Determine the (x, y) coordinate at the center of the cell enclosing the given text.  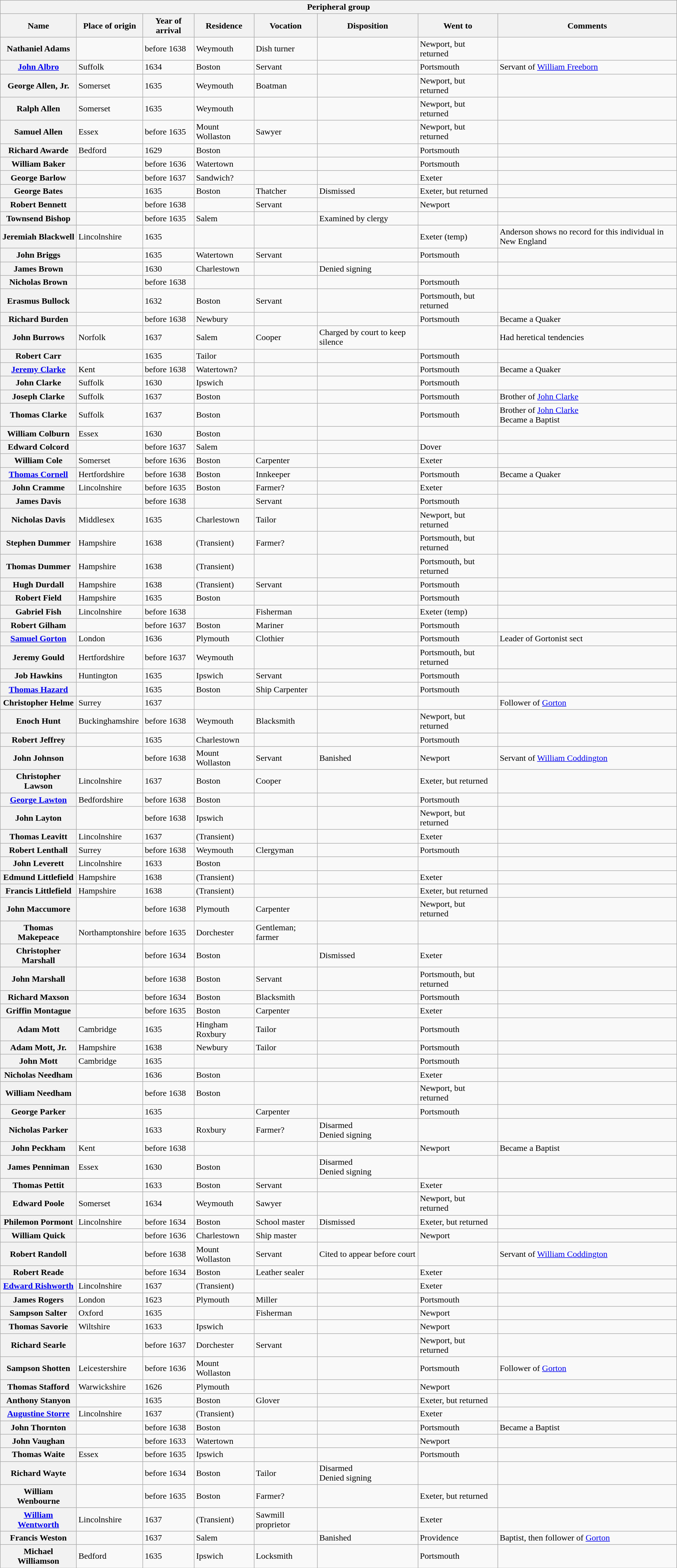
Francis Littlefield (39, 891)
Edward Colcord (39, 447)
Anderson shows no record for this individual in New England (587, 237)
Bedfordshire (110, 800)
Peripheral group (338, 7)
Clothier (286, 639)
Christopher Lawson (39, 782)
John Clarke (39, 383)
Hugh Durdall (39, 585)
Robert Reade (39, 1272)
Robert Field (39, 598)
James Penniman (39, 1167)
Year of arrival (169, 26)
Thomas Hazard (39, 689)
Miller (286, 1299)
Enoch Hunt (39, 721)
Richard Maxson (39, 997)
William Quick (39, 1235)
Innkeeper (286, 474)
John Cramme (39, 488)
Robert Jeffrey (39, 740)
John Layton (39, 818)
Christopher Marshall (39, 956)
Name (39, 26)
Baptist, then follower of Gorton (587, 1538)
Job Hawkins (39, 676)
Sandwich? (224, 177)
Richard Wayte (39, 1473)
Hingham Roxbury (224, 1029)
Locksmith (286, 1556)
Anthony Stanyon (39, 1400)
Samuel Gorton (39, 639)
Ralph Allen (39, 108)
Wiltshire (110, 1327)
Roxbury (224, 1130)
Thomas Leavitt (39, 836)
George Parker (39, 1112)
Michael Williamson (39, 1556)
Warwickshire (110, 1387)
Examined by clergy (368, 218)
Place of origin (110, 26)
John Johnson (39, 758)
Richard Awarde (39, 150)
Comments (587, 26)
Nicholas Brown (39, 282)
Denied signing (368, 269)
James Brown (39, 269)
Clergyman (286, 850)
1623 (169, 1299)
John Burrows (39, 338)
Sampson Shotten (39, 1368)
Leicestershire (110, 1368)
Edward Poole (39, 1203)
Sawmill proprietor (286, 1519)
Christopher Helme (39, 703)
Norfolk (110, 338)
Adam Mott, Jr. (39, 1048)
Philemon Pormont (39, 1222)
John Thornton (39, 1427)
Thatcher (286, 191)
Went to (458, 26)
Thomas Dummer (39, 566)
John Leverett (39, 864)
Middlesex (110, 520)
George Bates (39, 191)
Joseph Clarke (39, 396)
Disposition (368, 26)
Robert Gilham (39, 625)
Vocation (286, 26)
John Marshall (39, 978)
1626 (169, 1387)
Dish turner (286, 49)
Oxford (110, 1313)
Ship Carpenter (286, 689)
John Briggs (39, 255)
Nathaniel Adams (39, 49)
Stephen Dummer (39, 543)
James Davis (39, 501)
Robert Lenthall (39, 850)
William Baker (39, 164)
1629 (169, 150)
George Allen, Jr. (39, 86)
Charged by court to keep silence (368, 338)
George Barlow (39, 177)
Thomas Pettit (39, 1185)
George Lawton (39, 800)
John Peckham (39, 1148)
School master (286, 1222)
Nicholas Needham (39, 1075)
John Albro (39, 67)
Robert Bennett (39, 204)
Huntington (110, 676)
Thomas Savorie (39, 1327)
Jeremiah Blackwell (39, 237)
Glover (286, 1400)
Boatman (286, 86)
Watertown? (224, 369)
Thomas Waite (39, 1455)
William Wenbourne (39, 1496)
James Rogers (39, 1299)
Had heretical tendencies (587, 338)
Buckinghamshire (110, 721)
1632 (169, 300)
Robert Randoll (39, 1254)
Jeremy Gould (39, 657)
Richard Searle (39, 1345)
Brother of John Clarke Became a Baptist (587, 415)
Ship master (286, 1235)
Adam Mott (39, 1029)
Thomas Stafford (39, 1387)
John Maccumore (39, 909)
Thomas Cornell (39, 474)
Thomas Clarke (39, 415)
John Mott (39, 1061)
Francis Weston (39, 1538)
Gabriel Fish (39, 612)
Dover (458, 447)
Brother of John Clarke (587, 396)
Leader of Gortonist sect (587, 639)
before 1633 (169, 1441)
William Needham (39, 1093)
Samuel Allen (39, 132)
Providence (458, 1538)
Erasmus Bullock (39, 300)
Servant of William Freeborn (587, 67)
Residence (224, 26)
Richard Burden (39, 319)
John Vaughan (39, 1441)
Townsend Bishop (39, 218)
Edmund Littlefield (39, 877)
Jeremy Clarke (39, 369)
Edward Rishworth (39, 1286)
Griffin Montague (39, 1011)
Cited to appear before court (368, 1254)
Leather sealer (286, 1272)
William Wentworth (39, 1519)
Nicholas Parker (39, 1130)
Sampson Salter (39, 1313)
Thomas Makepeace (39, 932)
William Colburn (39, 433)
Mariner (286, 625)
Augustine Storre (39, 1414)
Nicholas Davis (39, 520)
Robert Carr (39, 356)
Northamptonshire (110, 932)
William Cole (39, 460)
Gentleman; farmer (286, 932)
